From the cell containing the given text, extract its center point as [X, Y] coordinate. 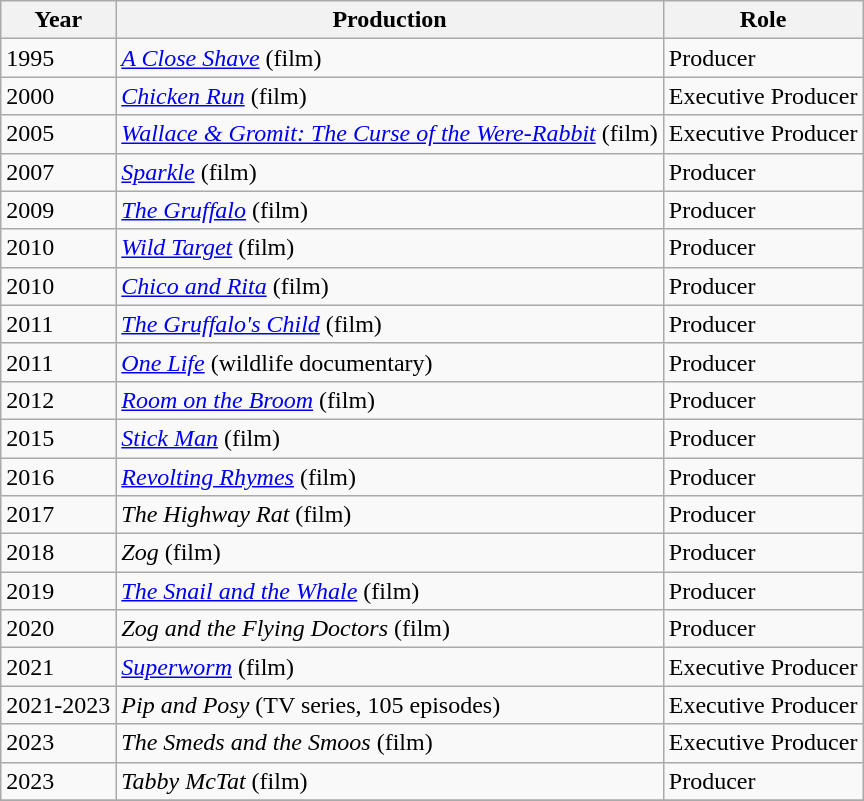
2018 [58, 553]
The Highway Rat (film) [390, 515]
Stick Man (film) [390, 438]
The Gruffalo (film) [390, 210]
The Gruffalo's Child (film) [390, 324]
2019 [58, 591]
2021-2023 [58, 705]
1995 [58, 58]
2017 [58, 515]
The Snail and the Whale (film) [390, 591]
2020 [58, 629]
Zog and the Flying Doctors (film) [390, 629]
2016 [58, 477]
Superworm (film) [390, 667]
Sparkle (film) [390, 172]
Production [390, 20]
Year [58, 20]
2000 [58, 96]
Wallace & Gromit: The Curse of the Were-Rabbit (film) [390, 134]
2012 [58, 400]
Room on the Broom (film) [390, 400]
Revolting Rhymes (film) [390, 477]
Zog (film) [390, 553]
Tabby McTat (film) [390, 781]
A Close Shave (film) [390, 58]
2021 [58, 667]
2015 [58, 438]
The Smeds and the Smoos (film) [390, 743]
2009 [58, 210]
Role [763, 20]
2007 [58, 172]
Pip and Posy (TV series, 105 episodes) [390, 705]
Chicken Run (film) [390, 96]
One Life (wildlife documentary) [390, 362]
Wild Target (film) [390, 248]
2005 [58, 134]
Chico and Rita (film) [390, 286]
